Pinpoint the cell where the given text exists, returning its (X, Y) midpoint coordinate. 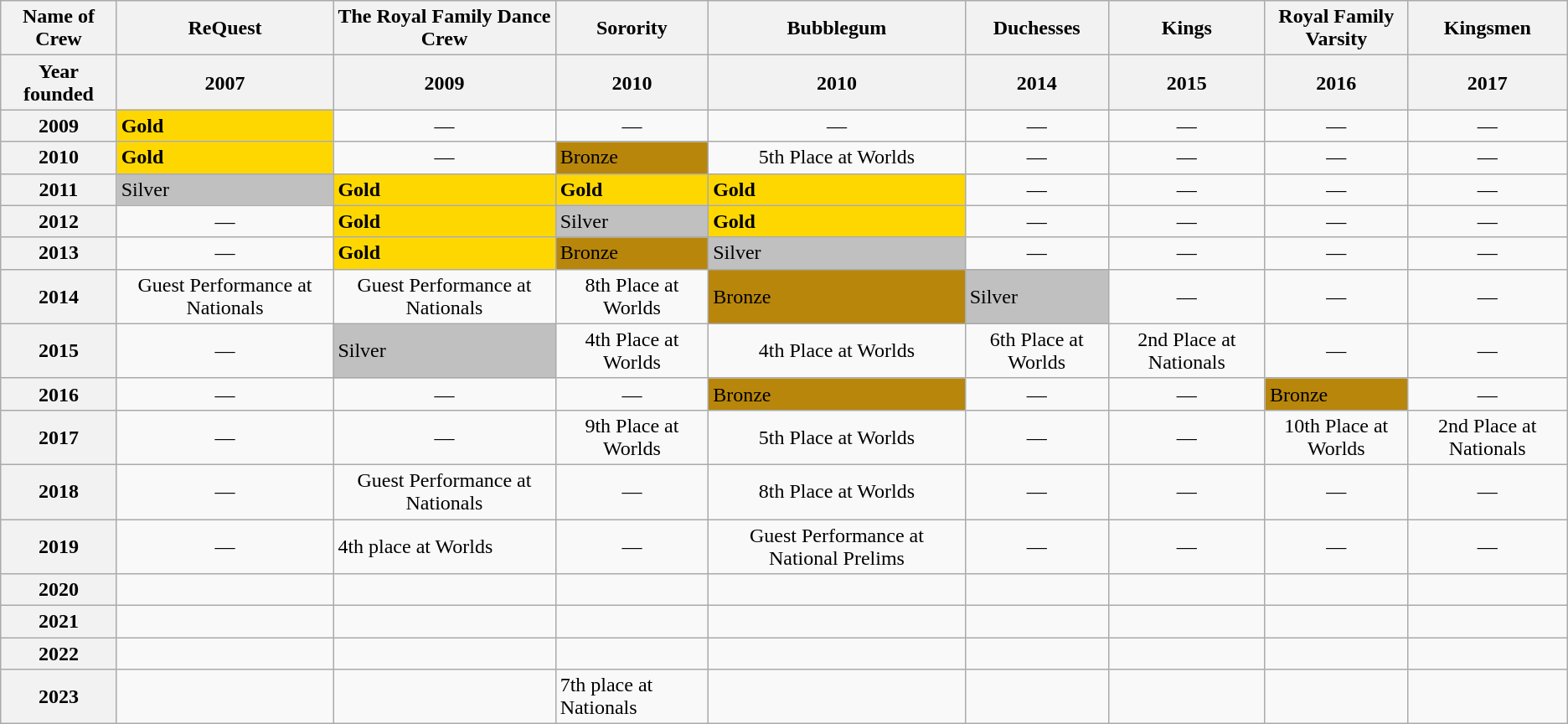
ReQuest (224, 28)
2023 (59, 697)
Duchesses (1037, 28)
Name of Crew (59, 28)
2011 (59, 189)
Guest Performance at National Prelims (837, 546)
6th Place at Worlds (1037, 350)
2021 (59, 622)
2012 (59, 221)
Kingsmen (1488, 28)
4th place at Worlds (444, 546)
7th place at Nationals (632, 697)
Royal FamilyVarsity (1336, 28)
10th Place at Worlds (1336, 437)
Kings (1186, 28)
Year founded (59, 82)
The Royal Family Dance Crew (444, 28)
2020 (59, 590)
2013 (59, 253)
2022 (59, 654)
Sorority (632, 28)
Bubblegum (837, 28)
2007 (224, 82)
2019 (59, 546)
9th Place at Worlds (632, 437)
2018 (59, 491)
